Provide the [x, y] coordinate of the cell's center where the given text is located.  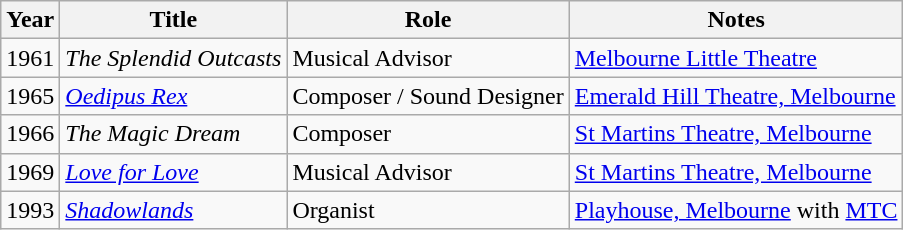
Playhouse, Melbourne with MTC [736, 210]
1965 [30, 96]
Notes [736, 20]
Shadowlands [174, 210]
1961 [30, 58]
Year [30, 20]
The Splendid Outcasts [174, 58]
1966 [30, 134]
Oedipus Rex [174, 96]
Role [428, 20]
Emerald Hill Theatre, Melbourne [736, 96]
The Magic Dream [174, 134]
Composer [428, 134]
Love for Love [174, 172]
1993 [30, 210]
Organist [428, 210]
1969 [30, 172]
Composer / Sound Designer [428, 96]
Title [174, 20]
Melbourne Little Theatre [736, 58]
